Return the (X, Y) coordinate for the center point of the cell that contains the specified text.  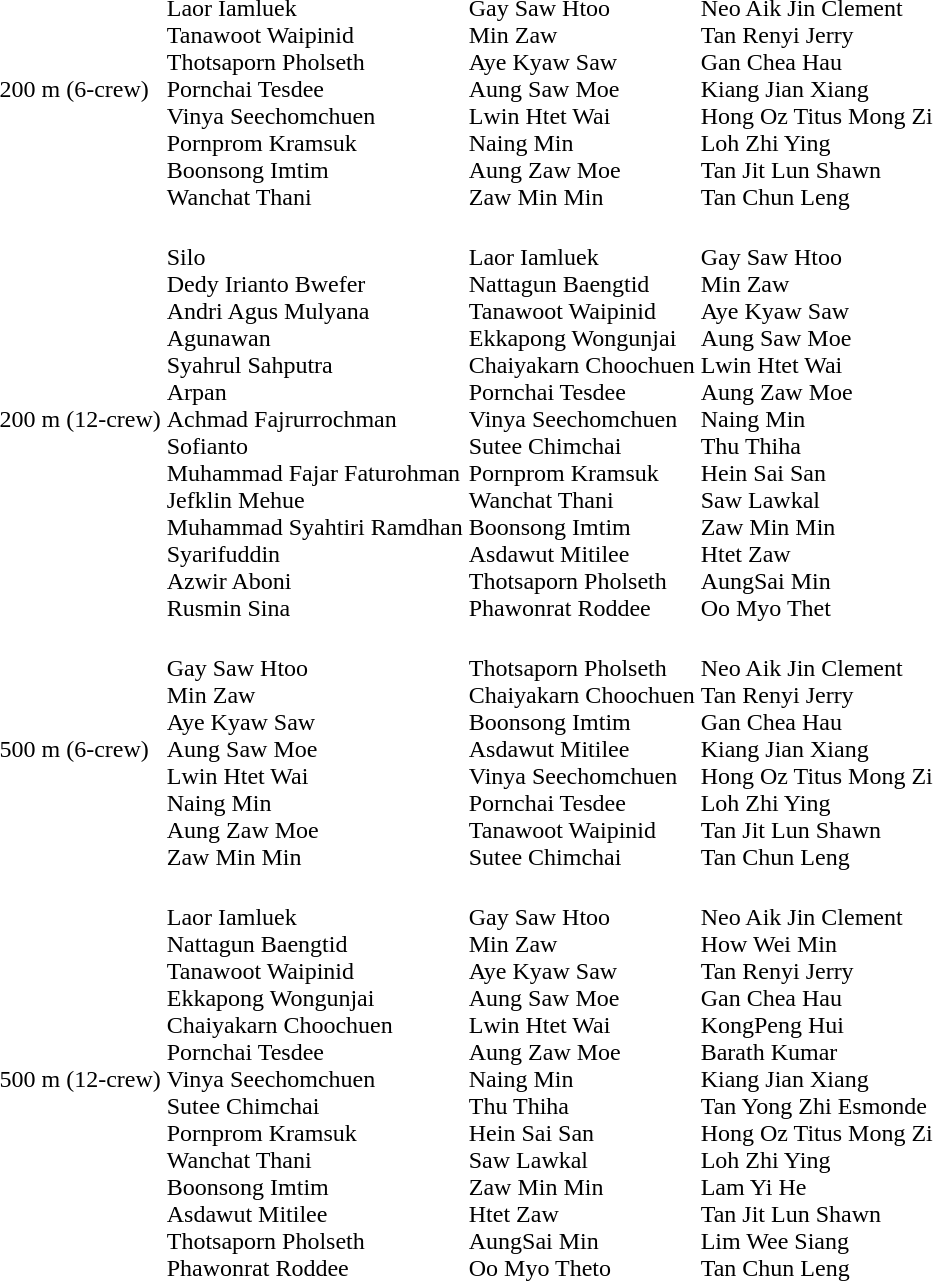
Gay Saw HtooMin ZawAye Kyaw SawAung Saw MoeLwin Htet WaiNaing MinAung Zaw MoeZaw Min Min (314, 749)
Thotsaporn PholsethChaiyakarn ChoochuenBoonsong ImtimAsdawut MitileeVinya SeechomchuenPornchai TesdeeTanawoot WaipinidSutee Chimchai (582, 749)
